Capture the cell that displays the provided text and extract its (x, y) central coordinate. 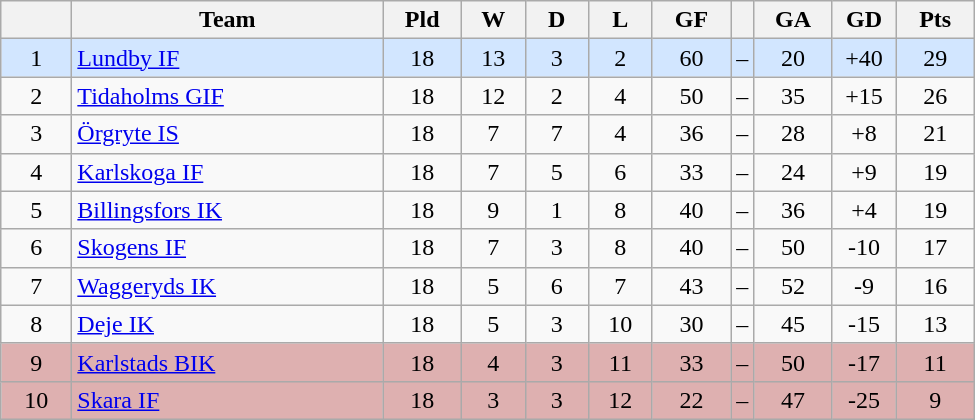
Lundby IF (228, 58)
47 (794, 400)
+9 (864, 172)
28 (794, 134)
Pld (422, 20)
20 (794, 58)
Karlstads BIK (228, 362)
52 (794, 286)
Billingsfors IK (228, 210)
26 (936, 96)
-15 (864, 324)
60 (692, 58)
+40 (864, 58)
43 (692, 286)
GF (692, 20)
-9 (864, 286)
Pts (936, 20)
24 (794, 172)
Waggeryds IK (228, 286)
17 (936, 248)
GD (864, 20)
-10 (864, 248)
21 (936, 134)
Örgryte IS (228, 134)
Tidaholms GIF (228, 96)
-17 (864, 362)
30 (692, 324)
Skara IF (228, 400)
45 (794, 324)
Karlskoga IF (228, 172)
Skogens IF (228, 248)
+4 (864, 210)
16 (936, 286)
Deje IK (228, 324)
-25 (864, 400)
D (557, 20)
Team (228, 20)
+8 (864, 134)
L (621, 20)
GA (794, 20)
35 (794, 96)
29 (936, 58)
W (493, 20)
+15 (864, 96)
22 (692, 400)
